Locate the cell with the specified text and output its [x, y] center coordinate. 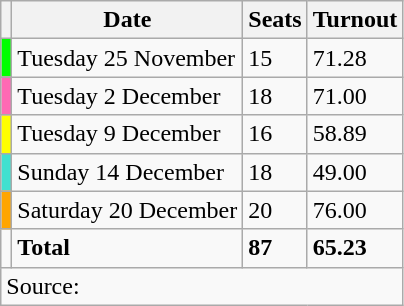
Source: [202, 286]
65.23 [355, 248]
Date [128, 20]
71.00 [355, 96]
49.00 [355, 172]
Total [128, 248]
Tuesday 2 December [128, 96]
76.00 [355, 210]
Turnout [355, 20]
Sunday 14 December [128, 172]
16 [275, 134]
Tuesday 9 December [128, 134]
58.89 [355, 134]
87 [275, 248]
71.28 [355, 58]
Seats [275, 20]
15 [275, 58]
Saturday 20 December [128, 210]
Tuesday 25 November [128, 58]
20 [275, 210]
